Provide the [x, y] coordinate of the cell's center where the given text is located.  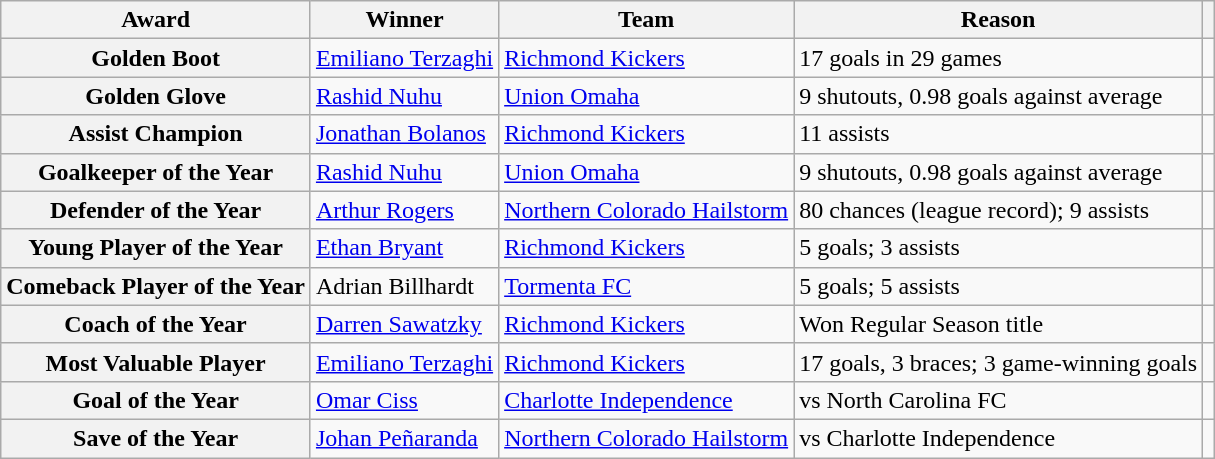
Most Valuable Player [156, 362]
Young Player of the Year [156, 248]
Won Regular Season title [998, 324]
Ethan Bryant [404, 248]
Johan Peñaranda [404, 438]
Assist Champion [156, 134]
Omar Ciss [404, 400]
vs North Carolina FC [998, 400]
vs Charlotte Independence [998, 438]
Goalkeeper of the Year [156, 172]
Goal of the Year [156, 400]
Darren Sawatzky [404, 324]
Arthur Rogers [404, 210]
Golden Boot [156, 58]
Comeback Player of the Year [156, 286]
Charlotte Independence [646, 400]
17 goals, 3 braces; 3 game-winning goals [998, 362]
17 goals in 29 games [998, 58]
Tormenta FC [646, 286]
Defender of the Year [156, 210]
5 goals; 5 assists [998, 286]
Coach of the Year [156, 324]
Adrian Billhardt [404, 286]
80 chances (league record); 9 assists [998, 210]
Winner [404, 20]
Golden Glove [156, 96]
Save of the Year [156, 438]
Reason [998, 20]
Award [156, 20]
5 goals; 3 assists [998, 248]
11 assists [998, 134]
Team [646, 20]
Jonathan Bolanos [404, 134]
